Return the [X, Y] coordinate for the center point of the cell that contains the specified text.  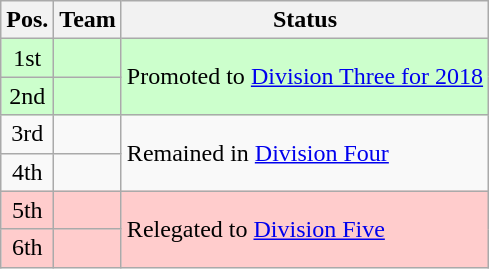
Promoted to Division Three for 2018 [304, 77]
3rd [28, 134]
2nd [28, 96]
Relegated to Division Five [304, 229]
Remained in Division Four [304, 153]
5th [28, 210]
6th [28, 248]
Status [304, 20]
4th [28, 172]
1st [28, 58]
Pos. [28, 20]
Team [88, 20]
